For the text-containing cell, return its midpoint in [x, y] coordinate format. 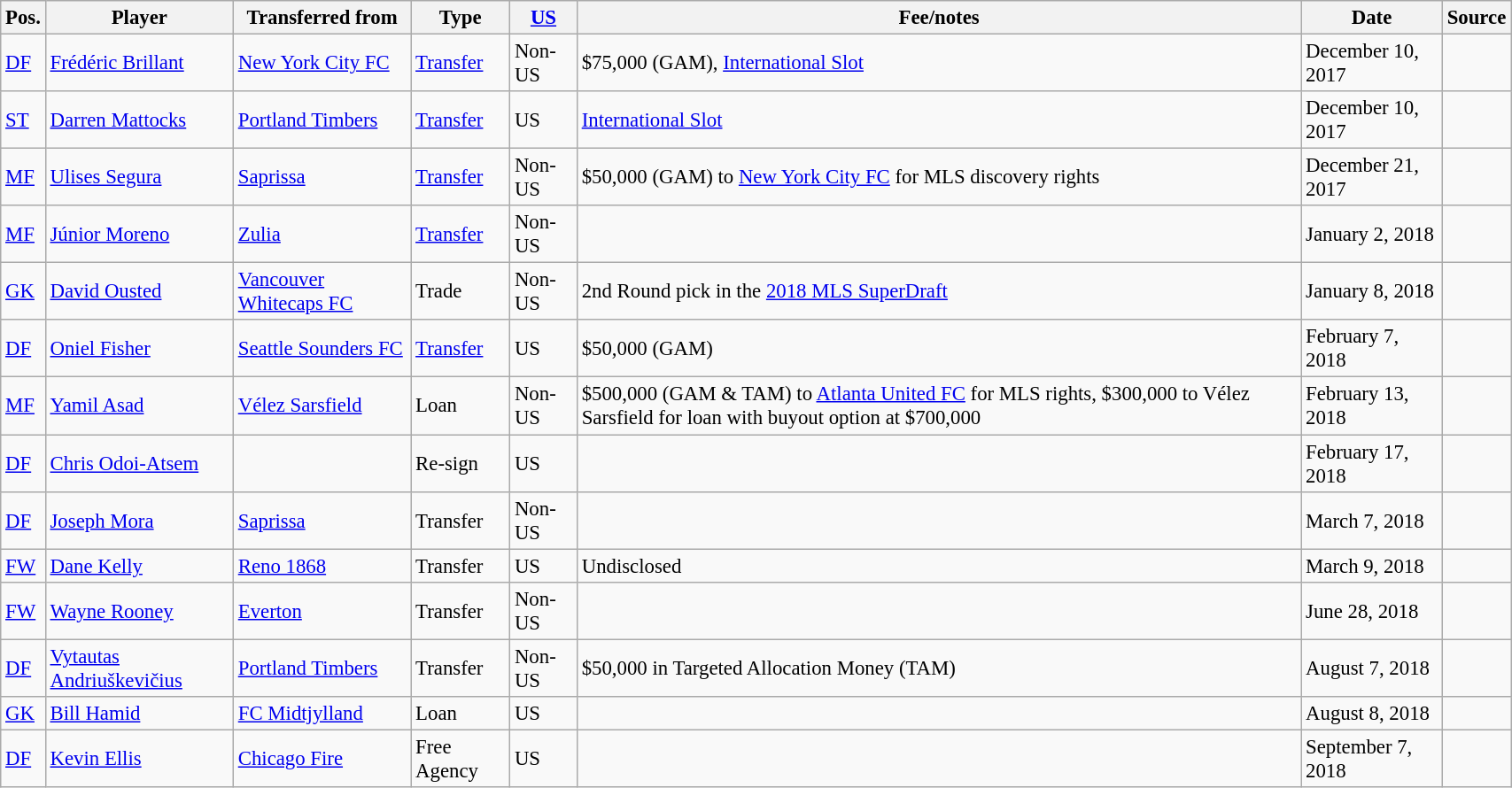
FC Midtjylland [322, 714]
Oniel Fisher [139, 349]
August 7, 2018 [1372, 668]
December 21, 2017 [1372, 177]
$75,000 (GAM), International Slot [939, 64]
February 7, 2018 [1372, 349]
Pos. [23, 18]
March 9, 2018 [1372, 566]
January 2, 2018 [1372, 234]
Frédéric Brillant [139, 64]
Type [461, 18]
Júnior Moreno [139, 234]
Vytautas Andriuškevičius [139, 668]
Zulia [322, 234]
Wayne Rooney [139, 611]
$50,000 (GAM) to New York City FC for MLS discovery rights [939, 177]
$500,000 (GAM & TAM) to Atlanta United FC for MLS rights, $300,000 to Vélez Sarsfield for loan with buyout option at $700,000 [939, 406]
June 28, 2018 [1372, 611]
David Ousted [139, 292]
New York City FC [322, 64]
2nd Round pick in the 2018 MLS SuperDraft [939, 292]
Undisclosed [939, 566]
Re-sign [461, 464]
Trade [461, 292]
Free Agency [461, 758]
Kevin Ellis [139, 758]
$50,000 in Targeted Allocation Money (TAM) [939, 668]
Joseph Mora [139, 521]
August 8, 2018 [1372, 714]
Vélez Sarsfield [322, 406]
Seattle Sounders FC [322, 349]
Darren Mattocks [139, 120]
February 13, 2018 [1372, 406]
Bill Hamid [139, 714]
Vancouver Whitecaps FC [322, 292]
Date [1372, 18]
Chicago Fire [322, 758]
Reno 1868 [322, 566]
Source [1476, 18]
Transferred from [322, 18]
Player [139, 18]
February 17, 2018 [1372, 464]
Fee/notes [939, 18]
Everton [322, 611]
March 7, 2018 [1372, 521]
Ulises Segura [139, 177]
Dane Kelly [139, 566]
ST [23, 120]
Chris Odoi-Atsem [139, 464]
Yamil Asad [139, 406]
September 7, 2018 [1372, 758]
$50,000 (GAM) [939, 349]
January 8, 2018 [1372, 292]
International Slot [939, 120]
